Scan for the cell matching the given text and deliver its (X, Y) coordinate at center. 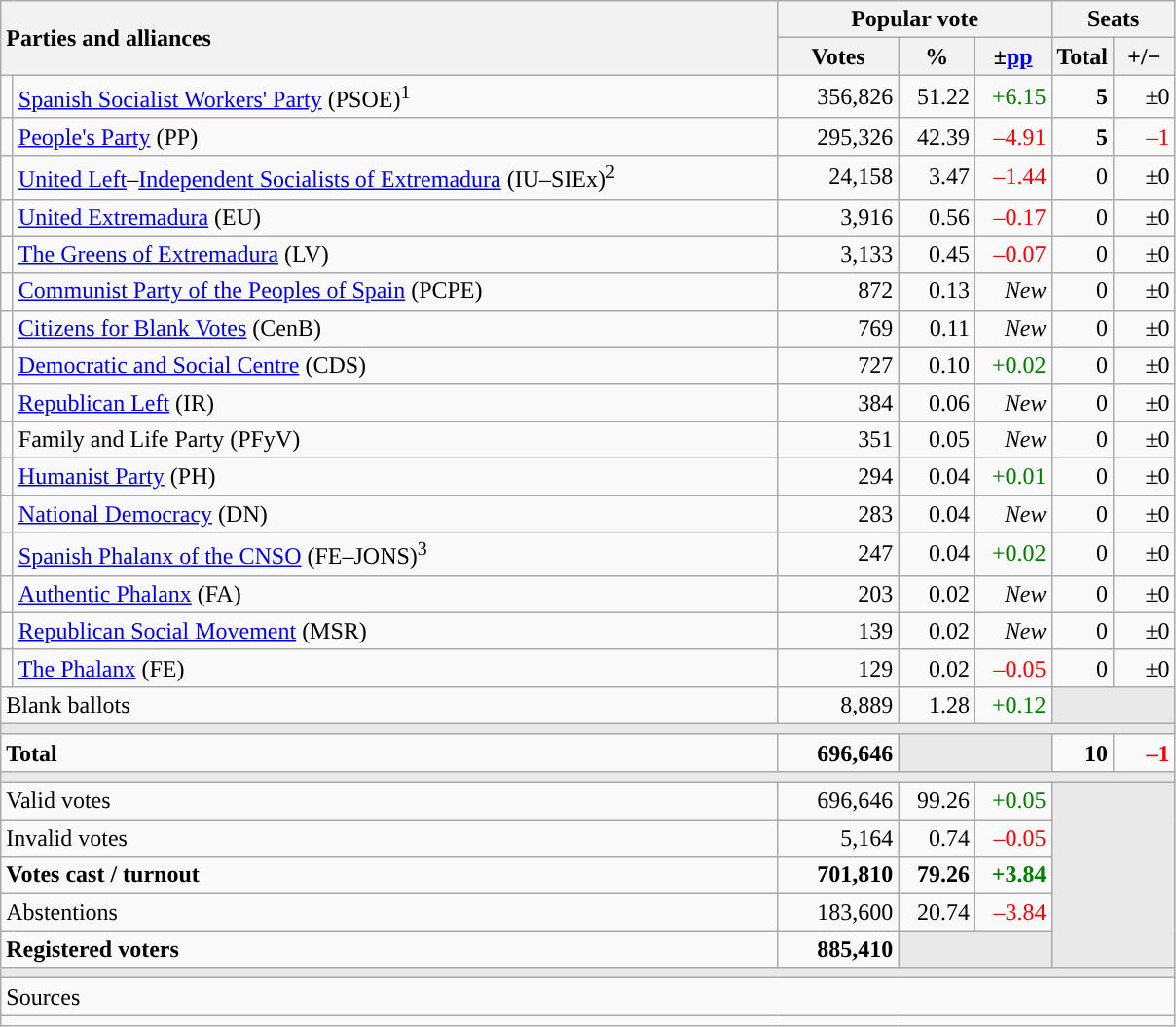
Invalid votes (389, 838)
+0.01 (1012, 476)
727 (838, 365)
283 (838, 514)
0.05 (937, 439)
247 (838, 555)
Family and Life Party (PFyV) (395, 439)
Sources (588, 997)
3,133 (838, 254)
Citizens for Blank Votes (CenB) (395, 328)
8,889 (838, 705)
203 (838, 594)
872 (838, 291)
Democratic and Social Centre (CDS) (395, 365)
42.39 (937, 136)
Abstentions (389, 912)
–0.17 (1012, 217)
0.45 (937, 254)
Authentic Phalanx (FA) (395, 594)
–1.44 (1012, 177)
1.28 (937, 705)
People's Party (PP) (395, 136)
24,158 (838, 177)
0.11 (937, 328)
0.06 (937, 402)
Registered voters (389, 949)
79.26 (937, 875)
Votes cast / turnout (389, 875)
51.22 (937, 97)
The Phalanx (FE) (395, 668)
National Democracy (DN) (395, 514)
–0.07 (1012, 254)
99.26 (937, 801)
139 (838, 631)
United Left–Independent Socialists of Extremadura (IU–SIEx)2 (395, 177)
+/− (1145, 56)
Communist Party of the Peoples of Spain (PCPE) (395, 291)
129 (838, 668)
United Extremadura (EU) (395, 217)
Votes (838, 56)
701,810 (838, 875)
Blank ballots (389, 705)
769 (838, 328)
% (937, 56)
Valid votes (389, 801)
3.47 (937, 177)
356,826 (838, 97)
Spanish Socialist Workers' Party (PSOE)1 (395, 97)
Spanish Phalanx of the CNSO (FE–JONS)3 (395, 555)
Seats (1114, 19)
20.74 (937, 912)
295,326 (838, 136)
5,164 (838, 838)
3,916 (838, 217)
Republican Social Movement (MSR) (395, 631)
10 (1083, 752)
+6.15 (1012, 97)
+0.05 (1012, 801)
Humanist Party (PH) (395, 476)
Popular vote (915, 19)
0.56 (937, 217)
+3.84 (1012, 875)
Parties and alliances (389, 38)
0.10 (937, 365)
–4.91 (1012, 136)
The Greens of Extremadura (LV) (395, 254)
Republican Left (IR) (395, 402)
384 (838, 402)
294 (838, 476)
351 (838, 439)
±pp (1012, 56)
–3.84 (1012, 912)
+0.12 (1012, 705)
183,600 (838, 912)
885,410 (838, 949)
0.13 (937, 291)
0.74 (937, 838)
